Capture the cell that displays the provided text and extract its [x, y] central coordinate. 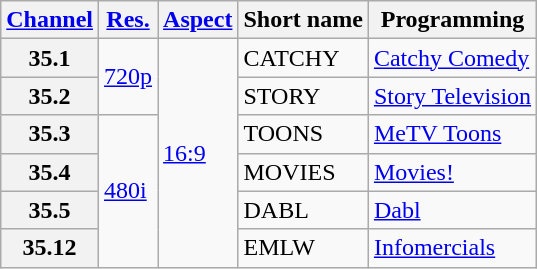
35.4 [50, 172]
35.3 [50, 134]
Res. [128, 20]
CATCHY [303, 58]
MOVIES [303, 172]
35.5 [50, 210]
EMLW [303, 248]
Programming [452, 20]
DABL [303, 210]
35.12 [50, 248]
STORY [303, 96]
720p [128, 77]
Catchy Comedy [452, 58]
Short name [303, 20]
TOONS [303, 134]
Story Television [452, 96]
Infomercials [452, 248]
Aspect [198, 20]
35.1 [50, 58]
Channel [50, 20]
16:9 [198, 153]
480i [128, 191]
Movies! [452, 172]
35.2 [50, 96]
Dabl [452, 210]
MeTV Toons [452, 134]
